Return [x, y] of the center of cell containing provided text 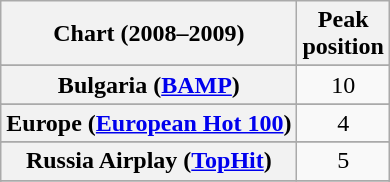
Bulgaria (BAMP) [149, 85]
Russia Airplay (TopHit) [149, 161]
Peakposition [343, 34]
5 [343, 161]
4 [343, 123]
Europe (European Hot 100) [149, 123]
10 [343, 85]
Chart (2008–2009) [149, 34]
